Determine the [X, Y] coordinate at the center of the cell enclosing the given text.  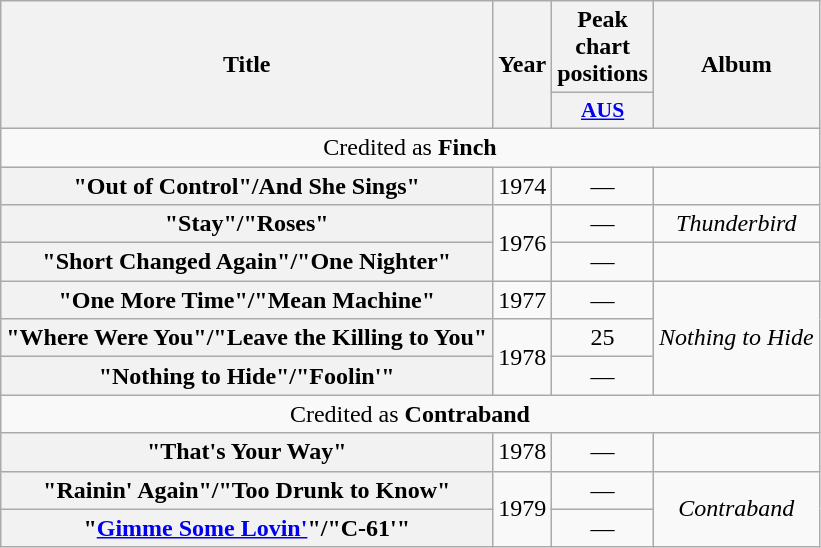
25 [603, 338]
Thunderbird [736, 224]
Nothing to Hide [736, 338]
"One More Time"/"Mean Machine" [247, 300]
Peak chart positions [603, 47]
1974 [522, 185]
"Where Were You"/"Leave the Killing to You" [247, 338]
Credited as Contraband [410, 414]
AUS [603, 111]
"Nothing to Hide"/"Foolin'" [247, 376]
"Stay"/"Roses" [247, 224]
"Rainin' Again"/"Too Drunk to Know" [247, 490]
"Out of Control"/And She Sings" [247, 185]
Album [736, 65]
Year [522, 65]
"Short Changed Again"/"One Nighter" [247, 262]
Contraband [736, 509]
1976 [522, 243]
1977 [522, 300]
"Gimme Some Lovin'"/"C-61'" [247, 528]
1979 [522, 509]
Credited as Finch [410, 147]
Title [247, 65]
"That's Your Way" [247, 452]
